For the text-containing cell, return its midpoint in (x, y) coordinate format. 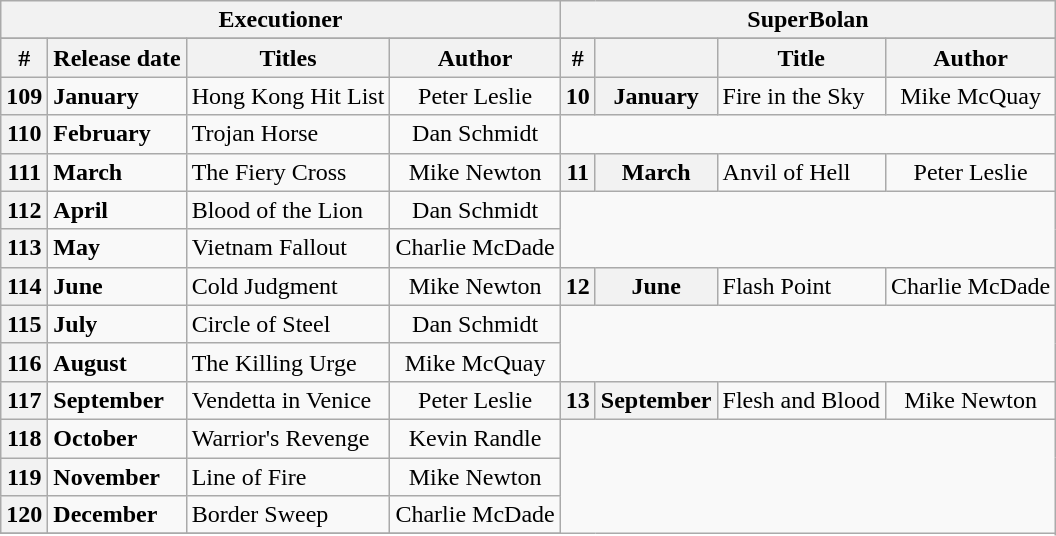
116 (24, 362)
Kevin Randle (475, 438)
October (117, 438)
Hong Kong Hit List (288, 96)
Flash Point (801, 286)
Cold Judgment (288, 286)
Vendetta in Venice (288, 400)
Trojan Horse (288, 134)
115 (24, 324)
113 (24, 248)
120 (24, 515)
July (117, 324)
The Fiery Cross (288, 172)
112 (24, 210)
Fire in the Sky (801, 96)
Anvil of Hell (801, 172)
13 (578, 400)
Vietnam Fallout (288, 248)
114 (24, 286)
The Killing Urge (288, 362)
Title (801, 58)
Blood of the Lion (288, 210)
SuperBolan (808, 20)
110 (24, 134)
Border Sweep (288, 515)
11 (578, 172)
117 (24, 400)
Warrior's Revenge (288, 438)
10 (578, 96)
Flesh and Blood (801, 400)
Executioner (281, 20)
12 (578, 286)
111 (24, 172)
Circle of Steel (288, 324)
Release date (117, 58)
February (117, 134)
Titles (288, 58)
109 (24, 96)
May (117, 248)
119 (24, 477)
April (117, 210)
November (117, 477)
118 (24, 438)
August (117, 362)
Line of Fire (288, 477)
December (117, 515)
